For the text-containing cell, return its midpoint in [X, Y] coordinate format. 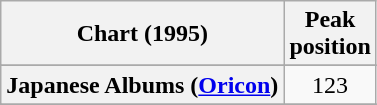
Japanese Albums (Oricon) [142, 85]
Peakposition [330, 34]
123 [330, 85]
Chart (1995) [142, 34]
